For the text-containing cell, return its midpoint in (x, y) coordinate format. 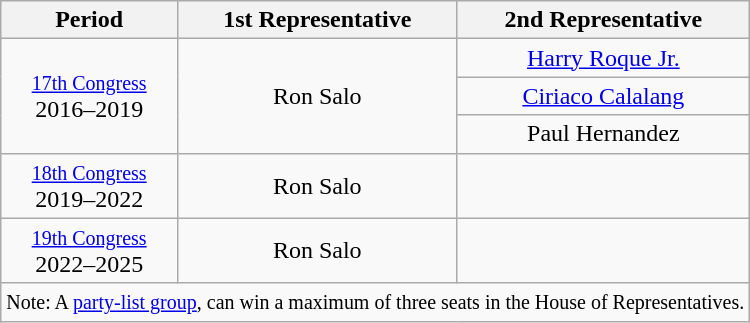
17th Congress2016–2019 (90, 96)
Harry Roque Jr. (604, 58)
18th Congress2019–2022 (90, 186)
19th Congress2022–2025 (90, 250)
2nd Representative (604, 20)
Note: A party-list group, can win a maximum of three seats in the House of Representatives. (376, 302)
1st Representative (318, 20)
Paul Hernandez (604, 134)
Period (90, 20)
Ciriaco Calalang (604, 96)
